Return [x, y] of the center of cell containing provided text 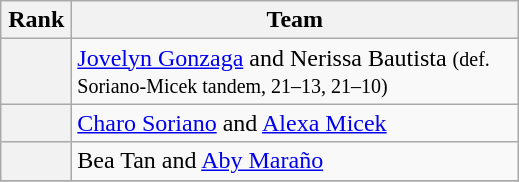
Jovelyn Gonzaga and Nerissa Bautista (def. Soriano-Micek tandem, 21–13, 21–10) [295, 72]
Rank [36, 20]
Bea Tan and Aby Maraño [295, 161]
Charo Soriano and Alexa Micek [295, 123]
Team [295, 20]
